Capture the cell that displays the provided text and extract its [x, y] central coordinate. 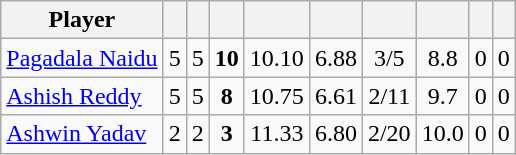
10.0 [442, 134]
3/5 [389, 58]
8.8 [442, 58]
8 [226, 96]
Ashwin Yadav [82, 134]
Player [82, 20]
10 [226, 58]
11.33 [276, 134]
10.75 [276, 96]
3 [226, 134]
6.80 [336, 134]
2/11 [389, 96]
Ashish Reddy [82, 96]
9.7 [442, 96]
10.10 [276, 58]
6.88 [336, 58]
6.61 [336, 96]
Pagadala Naidu [82, 58]
2/20 [389, 134]
